Locate the cell with the specified text and output its [x, y] center coordinate. 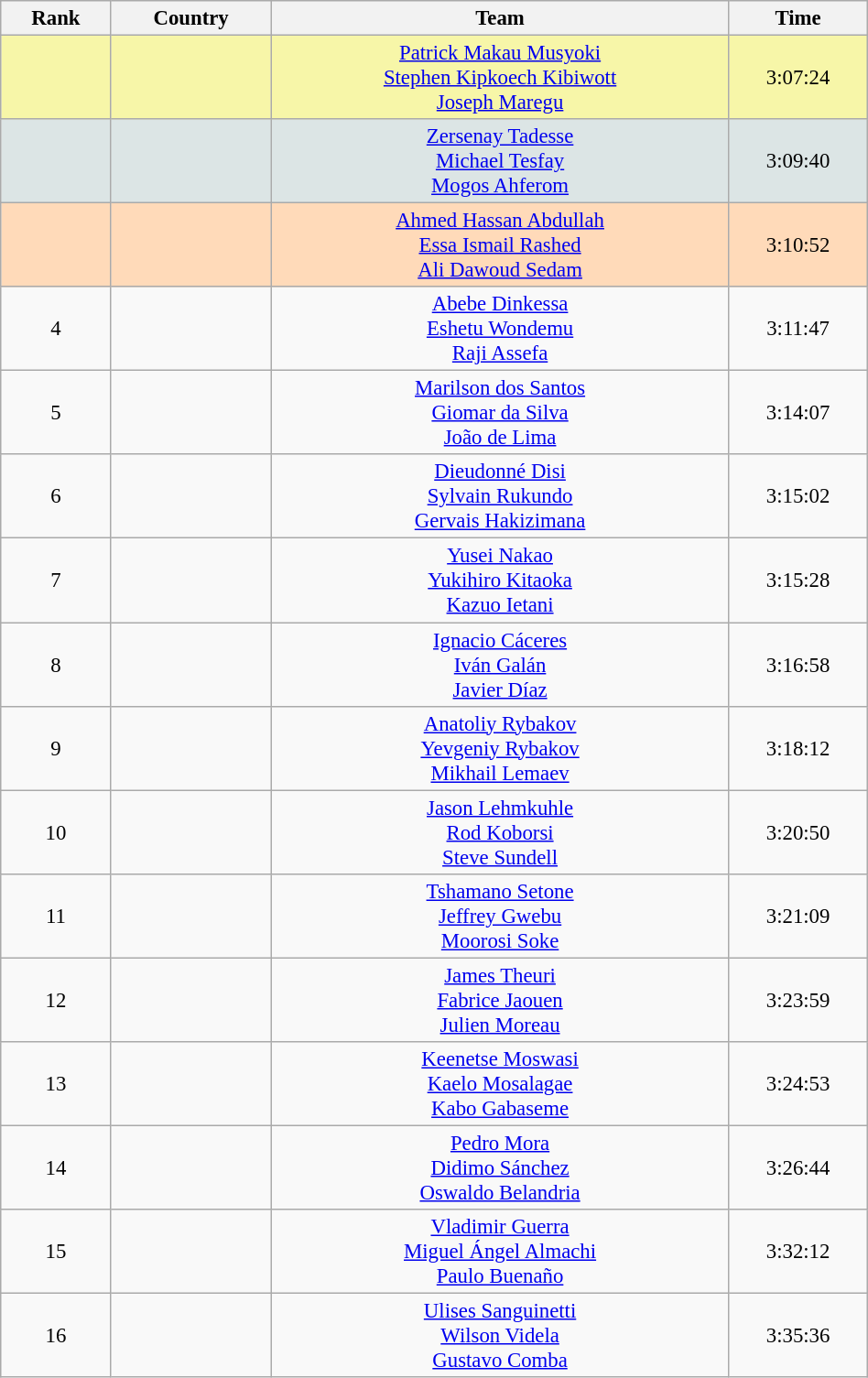
3:09:40 [798, 161]
Vladimir GuerraMiguel Ángel AlmachiPaulo Buenaño [500, 1252]
5 [56, 413]
4 [56, 329]
3:35:36 [798, 1335]
3:26:44 [798, 1167]
Zersenay TadesseMichael TesfayMogos Ahferom [500, 161]
3:15:28 [798, 580]
13 [56, 1084]
3:23:59 [798, 1000]
12 [56, 1000]
Tshamano SetoneJeffrey GwebuMoorosi Soke [500, 916]
11 [56, 916]
Pedro MoraDidimo SánchezOswaldo Belandria [500, 1167]
8 [56, 665]
Team [500, 18]
Yusei NakaoYukihiro KitaokaKazuo Ietani [500, 580]
14 [56, 1167]
16 [56, 1335]
3:20:50 [798, 832]
3:21:09 [798, 916]
Abebe DinkessaEshetu WondemuRaji Assefa [500, 329]
9 [56, 748]
Ignacio CáceresIván GalánJavier Díaz [500, 665]
Anatoliy RybakovYevgeniy RybakovMikhail Lemaev [500, 748]
Dieudonné DisiSylvain RukundoGervais Hakizimana [500, 496]
3:10:52 [798, 245]
Ulises SanguinettiWilson VidelaGustavo Comba [500, 1335]
3:07:24 [798, 78]
3:18:12 [798, 748]
6 [56, 496]
James TheuriFabrice JaouenJulien Moreau [500, 1000]
Marilson dos SantosGiomar da SilvaJoão de Lima [500, 413]
Patrick Makau MusyokiStephen Kipkoech KibiwottJoseph Maregu [500, 78]
15 [56, 1252]
Time [798, 18]
Ahmed Hassan AbdullahEssa Ismail RashedAli Dawoud Sedam [500, 245]
Rank [56, 18]
7 [56, 580]
3:32:12 [798, 1252]
Keenetse MoswasiKaelo MosalagaeKabo Gabaseme [500, 1084]
3:15:02 [798, 496]
3:14:07 [798, 413]
Jason LehmkuhleRod KoborsiSteve Sundell [500, 832]
3:16:58 [798, 665]
3:24:53 [798, 1084]
3:11:47 [798, 329]
Country [190, 18]
10 [56, 832]
